Detect which cell encompasses the target text, then output its (X, Y) center coordinate. 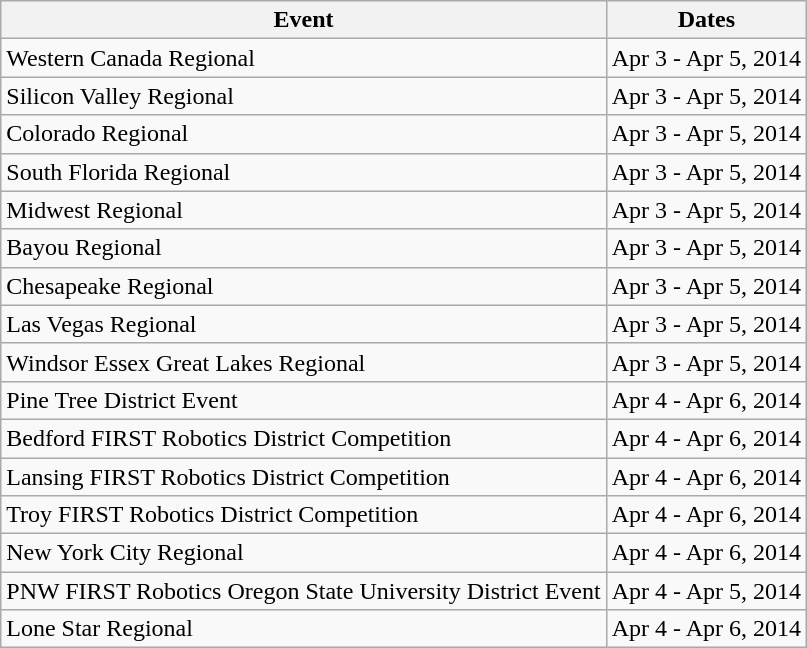
PNW FIRST Robotics Oregon State University District Event (304, 591)
South Florida Regional (304, 172)
Event (304, 20)
Las Vegas Regional (304, 324)
Apr 4 - Apr 5, 2014 (706, 591)
Western Canada Regional (304, 58)
New York City Regional (304, 553)
Lone Star Regional (304, 629)
Troy FIRST Robotics District Competition (304, 515)
Bayou Regional (304, 248)
Chesapeake Regional (304, 286)
Colorado Regional (304, 134)
Windsor Essex Great Lakes Regional (304, 362)
Dates (706, 20)
Midwest Regional (304, 210)
Bedford FIRST Robotics District Competition (304, 438)
Pine Tree District Event (304, 400)
Silicon Valley Regional (304, 96)
Lansing FIRST Robotics District Competition (304, 477)
